Return [X, Y] of the center of cell containing provided text 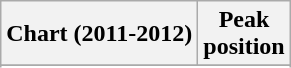
Chart (2011-2012) [100, 34]
Peakposition [244, 34]
